Return the (X, Y) coordinate for the center point of the cell that contains the specified text.  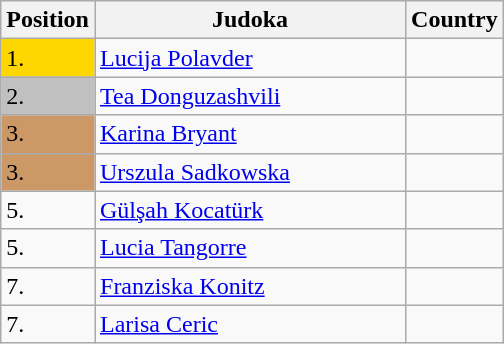
Gülşah Kocatürk (250, 210)
1. (48, 58)
Lucia Tangorre (250, 248)
Lucija Polavder (250, 58)
Country (455, 20)
2. (48, 96)
Tea Donguzashvili (250, 96)
Urszula Sadkowska (250, 172)
Larisa Ceric (250, 324)
Franziska Konitz (250, 286)
Karina Bryant (250, 134)
Position (48, 20)
Judoka (250, 20)
